Find where the given text appears and provide that cell's center as (X, Y) coordinate. 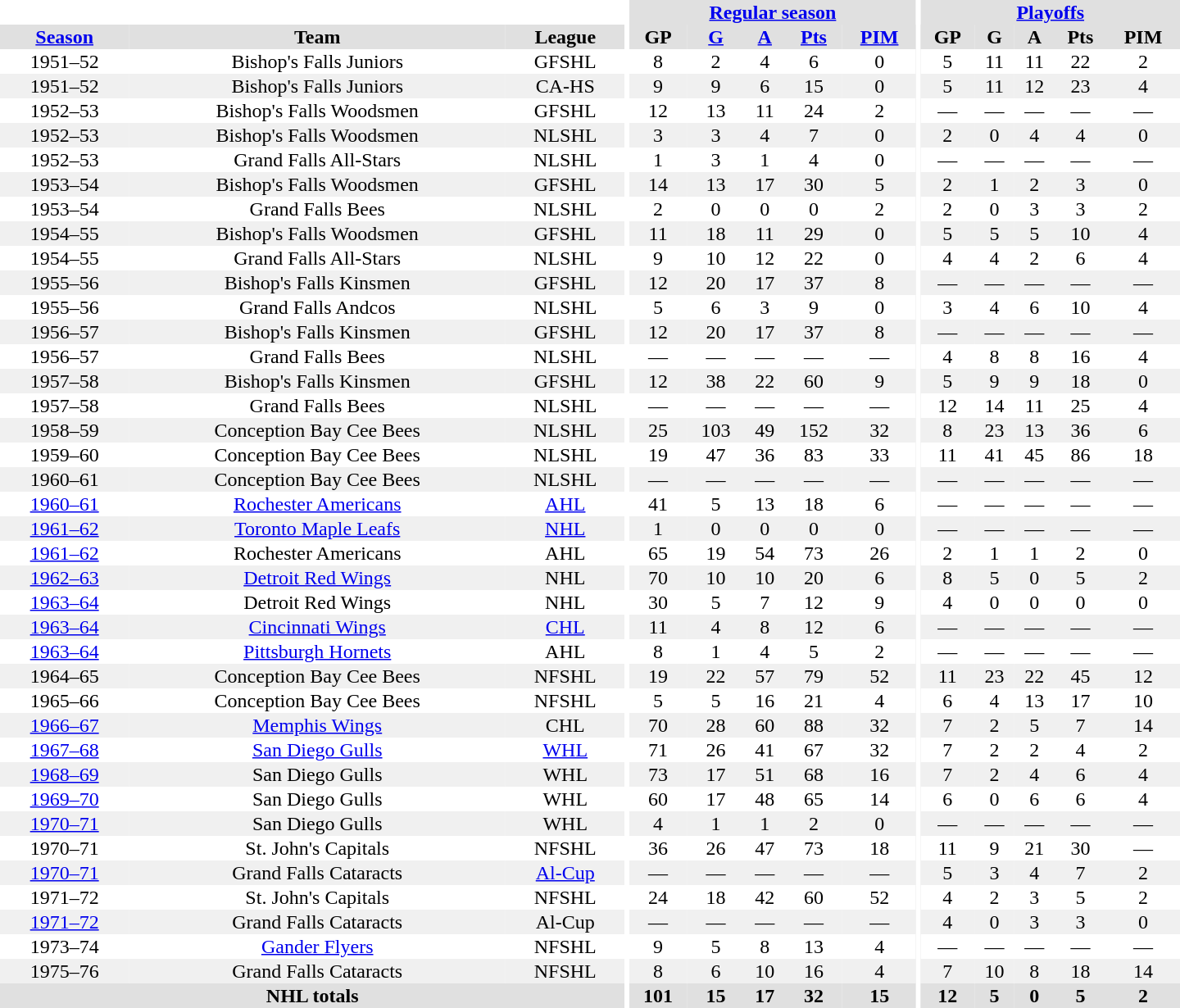
88 (815, 725)
86 (1080, 455)
Cincinnati Wings (317, 627)
1964–65 (64, 676)
33 (879, 455)
29 (815, 234)
1967–68 (64, 750)
1962–63 (64, 578)
1966–67 (64, 725)
1975–76 (64, 971)
71 (659, 750)
Playoffs (1051, 12)
1959–60 (64, 455)
Grand Falls Andcos (317, 307)
51 (765, 774)
Gander Flyers (317, 947)
49 (765, 430)
57 (765, 676)
28 (716, 725)
League (565, 37)
103 (716, 430)
48 (765, 799)
79 (815, 676)
83 (815, 455)
68 (815, 774)
1958–59 (64, 430)
Toronto Maple Leafs (317, 529)
54 (765, 553)
1973–74 (64, 947)
1965–66 (64, 701)
42 (765, 897)
Pittsburgh Hornets (317, 652)
Regular season (773, 12)
NHL totals (312, 996)
Memphis Wings (317, 725)
38 (716, 381)
CA-HS (565, 86)
Team (317, 37)
1969–70 (64, 799)
67 (815, 750)
Season (64, 37)
1968–69 (64, 774)
152 (815, 430)
101 (659, 996)
